Return the (x, y) coordinate for the center point of the cell that contains the specified text.  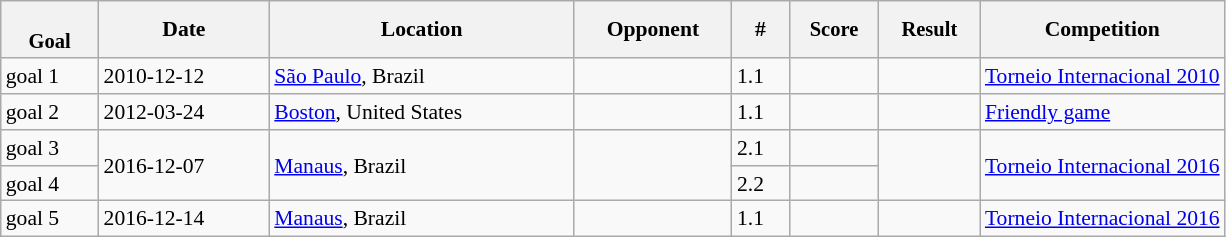
goal 1 (50, 77)
# (760, 30)
goal 3 (50, 148)
2.1 (760, 148)
Score (834, 30)
goal 5 (50, 219)
2010-12-12 (184, 77)
Location (422, 30)
Date (184, 30)
2016-12-14 (184, 219)
Competition (1102, 30)
Boston, United States (422, 112)
2012-03-24 (184, 112)
Torneio Internacional 2010 (1102, 77)
Goal (50, 30)
Friendly game (1102, 112)
Opponent (653, 30)
goal 2 (50, 112)
goal 4 (50, 184)
São Paulo, Brazil (422, 77)
2.2 (760, 184)
Result (930, 30)
2016-12-07 (184, 166)
